From the cell containing the given text, extract its center point as [X, Y] coordinate. 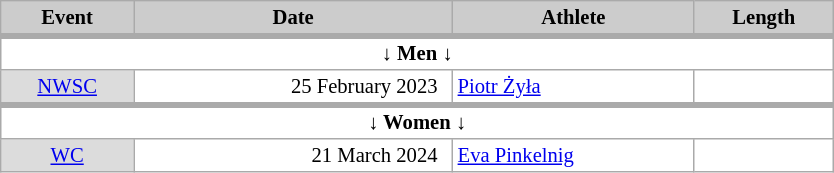
↓ Men ↓ [418, 52]
↓ Women ↓ [418, 121]
Length [764, 17]
21 March 2024 [294, 154]
Athlete [574, 17]
25 February 2023 [294, 87]
Piotr Żyła [574, 87]
NWSC [68, 87]
Eva Pinkelnig [574, 154]
Event [68, 17]
WC [68, 154]
Date [294, 17]
